Return [X, Y] of the center of cell containing provided text 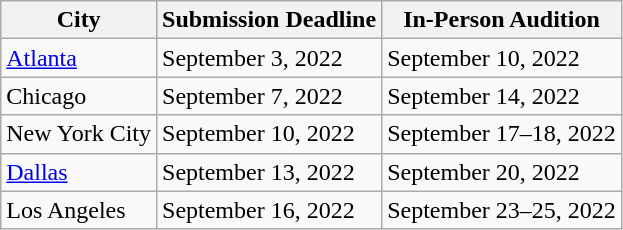
September 23–25, 2022 [502, 210]
Atlanta [79, 58]
September 14, 2022 [502, 96]
Dallas [79, 172]
September 13, 2022 [270, 172]
New York City [79, 134]
Submission Deadline [270, 20]
Los Angeles [79, 210]
September 3, 2022 [270, 58]
September 16, 2022 [270, 210]
September 20, 2022 [502, 172]
Chicago [79, 96]
City [79, 20]
September 17–18, 2022 [502, 134]
In-Person Audition [502, 20]
September 7, 2022 [270, 96]
